Return (x, y) of the center of cell containing provided text 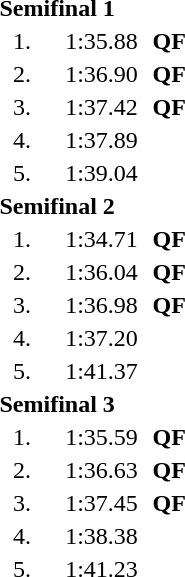
1:37.45 (102, 503)
1:37.20 (102, 338)
1:36.63 (102, 470)
1:36.98 (102, 305)
1:35.88 (102, 41)
1:36.04 (102, 272)
1:37.42 (102, 107)
1:39.04 (102, 173)
1:35.59 (102, 437)
1:41.37 (102, 371)
1:34.71 (102, 239)
1:37.89 (102, 140)
1:36.90 (102, 74)
1:38.38 (102, 536)
